Return the (X, Y) coordinate for the center point of the cell that contains the specified text.  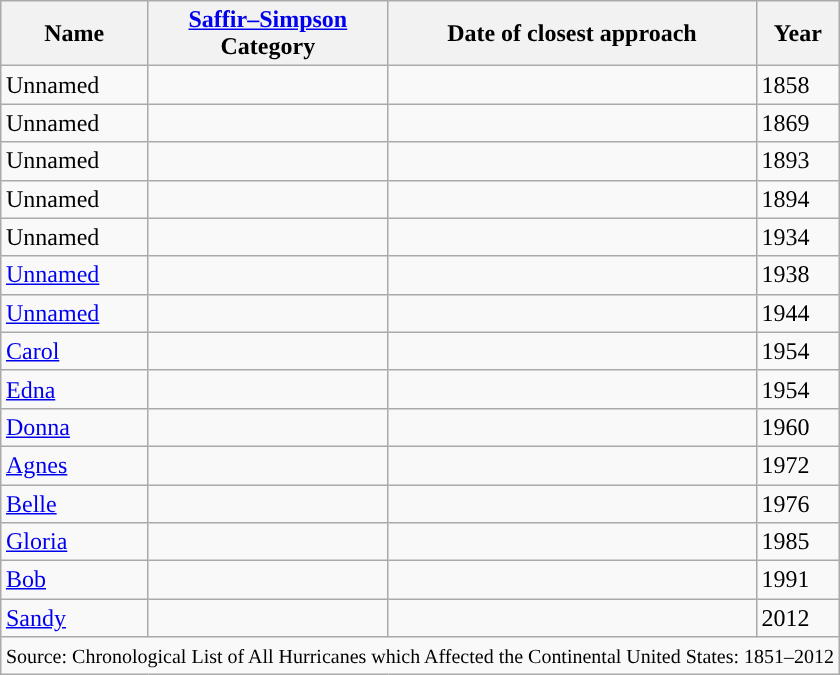
1894 (798, 199)
Agnes (74, 465)
Gloria (74, 542)
Donna (74, 427)
Saffir–SimpsonCategory (268, 34)
1944 (798, 313)
1858 (798, 85)
1934 (798, 237)
Carol (74, 351)
Year (798, 34)
1960 (798, 427)
Source: Chronological List of All Hurricanes which Affected the Continental United States: 1851–2012 (420, 656)
Bob (74, 580)
Belle (74, 503)
1976 (798, 503)
Date of closest approach (572, 34)
1985 (798, 542)
1972 (798, 465)
Name (74, 34)
2012 (798, 618)
Edna (74, 389)
1938 (798, 275)
1991 (798, 580)
1869 (798, 123)
Sandy (74, 618)
1893 (798, 161)
